Pinpoint the cell where the given text exists, returning its (X, Y) midpoint coordinate. 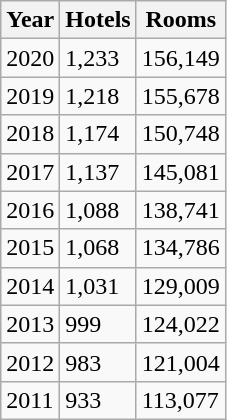
138,741 (180, 210)
124,022 (180, 324)
2018 (30, 134)
156,149 (180, 58)
145,081 (180, 172)
Year (30, 20)
1,174 (98, 134)
2011 (30, 400)
1,218 (98, 96)
2016 (30, 210)
1,068 (98, 248)
121,004 (180, 362)
933 (98, 400)
155,678 (180, 96)
2017 (30, 172)
113,077 (180, 400)
Rooms (180, 20)
2020 (30, 58)
2015 (30, 248)
2013 (30, 324)
983 (98, 362)
1,088 (98, 210)
1,031 (98, 286)
1,233 (98, 58)
2012 (30, 362)
2014 (30, 286)
Hotels (98, 20)
1,137 (98, 172)
2019 (30, 96)
150,748 (180, 134)
999 (98, 324)
129,009 (180, 286)
134,786 (180, 248)
